For the text-containing cell, return its midpoint in (x, y) coordinate format. 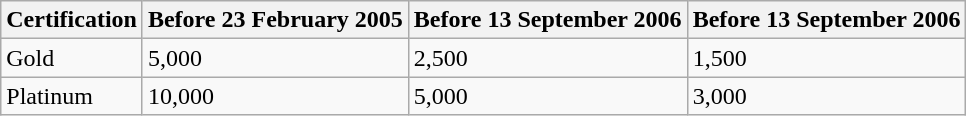
Certification (72, 20)
1,500 (826, 58)
3,000 (826, 96)
Platinum (72, 96)
2,500 (548, 58)
10,000 (275, 96)
Before 23 February 2005 (275, 20)
Gold (72, 58)
